Pinpoint the cell where the given text exists, returning its (X, Y) midpoint coordinate. 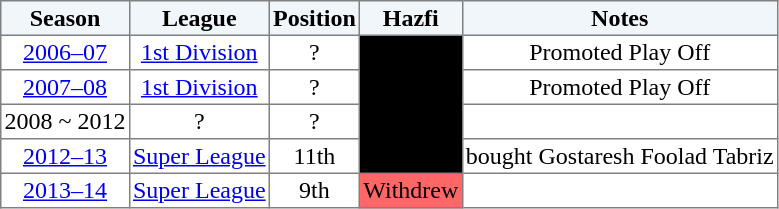
Withdrew (412, 190)
Notes (620, 18)
Season (65, 18)
2008 ~ 2012 (65, 121)
2007–08 (65, 87)
11th (314, 156)
2006–07 (65, 52)
Hazfi (412, 18)
Position (314, 18)
bought Gostaresh Foolad Tabriz (620, 156)
League (199, 18)
9th (314, 190)
2012–13 (65, 156)
2013–14 (65, 190)
